Search for the cell housing the specified text and yield its [X, Y] center coordinate. 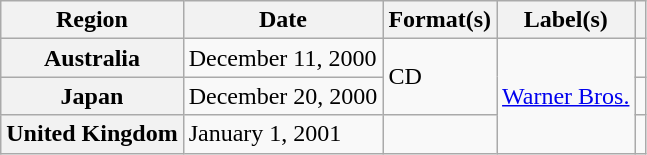
Date [283, 20]
Japan [92, 96]
Label(s) [566, 20]
United Kingdom [92, 134]
Warner Bros. [566, 96]
December 20, 2000 [283, 96]
Australia [92, 58]
CD [440, 77]
Region [92, 20]
January 1, 2001 [283, 134]
December 11, 2000 [283, 58]
Format(s) [440, 20]
